Locate the cell with the specified text and output its [x, y] center coordinate. 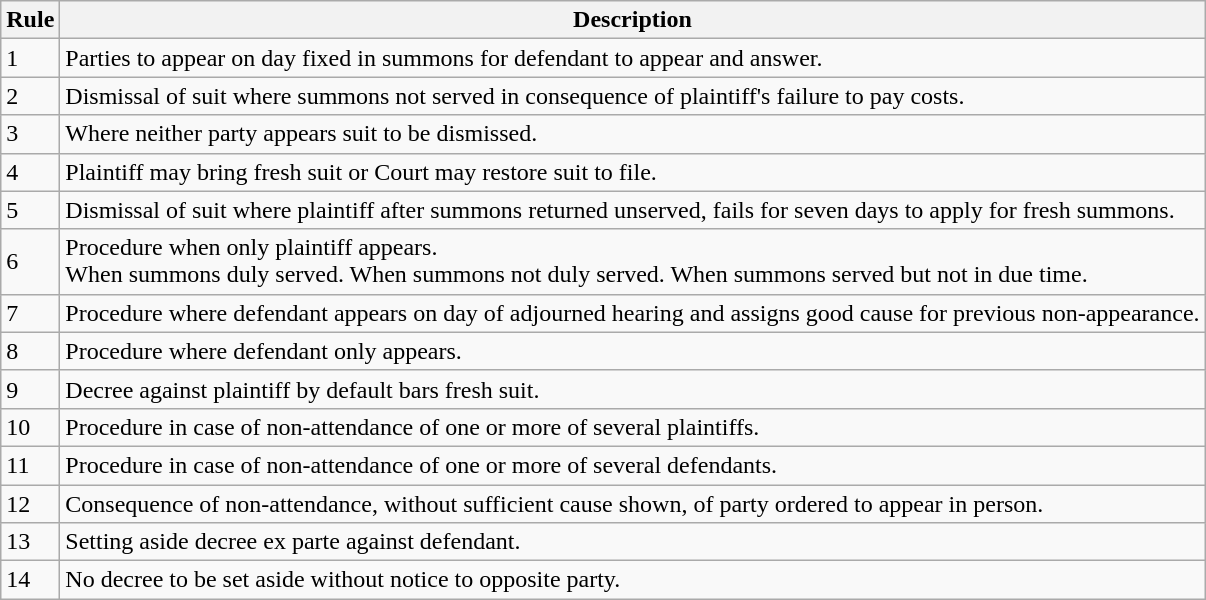
Parties to appear on day fixed in summons for defendant to appear and answer. [632, 58]
1 [30, 58]
Plaintiff may bring fresh suit or Court may restore suit to file. [632, 172]
9 [30, 389]
Procedure when only plaintiff appears.When summons duly served. When summons not duly served. When summons served but not in due time. [632, 262]
7 [30, 313]
No decree to be set aside without notice to opposite party. [632, 580]
10 [30, 427]
Consequence of non-attendance, without sufficient cause shown, of party ordered to appear in person. [632, 503]
Procedure where defendant appears on day of adjourned hearing and assigns good cause for previous non-appearance. [632, 313]
14 [30, 580]
6 [30, 262]
Decree against plaintiff by default bars fresh suit. [632, 389]
Procedure where defendant only appears. [632, 351]
Procedure in case of non-attendance of one or more of several defendants. [632, 465]
Where neither party appears suit to be dismissed. [632, 134]
3 [30, 134]
4 [30, 172]
Dismissal of suit where summons not served in consequence of plaintiff's failure to pay costs. [632, 96]
5 [30, 210]
Procedure in case of non-attendance of one or more of several plaintiffs. [632, 427]
8 [30, 351]
Dismissal of suit where plaintiff after summons returned unserved, fails for seven days to apply for fresh summons. [632, 210]
Description [632, 20]
12 [30, 503]
Setting aside decree ex parte against defendant. [632, 542]
Rule [30, 20]
2 [30, 96]
11 [30, 465]
13 [30, 542]
